Determine the [x, y] coordinate at the center of the cell enclosing the given text.  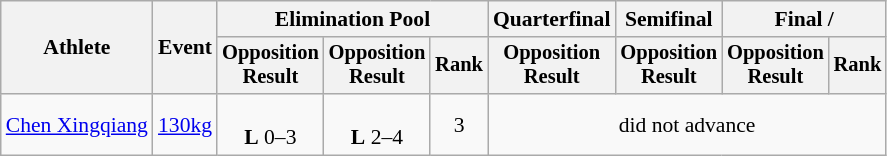
Quarterfinal [552, 19]
3 [459, 124]
Elimination Pool [352, 19]
Semifinal [668, 19]
Final / [804, 19]
Event [185, 48]
Chen Xingqiang [77, 124]
L 0–3 [270, 124]
130kg [185, 124]
Athlete [77, 48]
L 2–4 [378, 124]
did not advance [687, 124]
